Pinpoint the cell where the given text exists, returning its [x, y] midpoint coordinate. 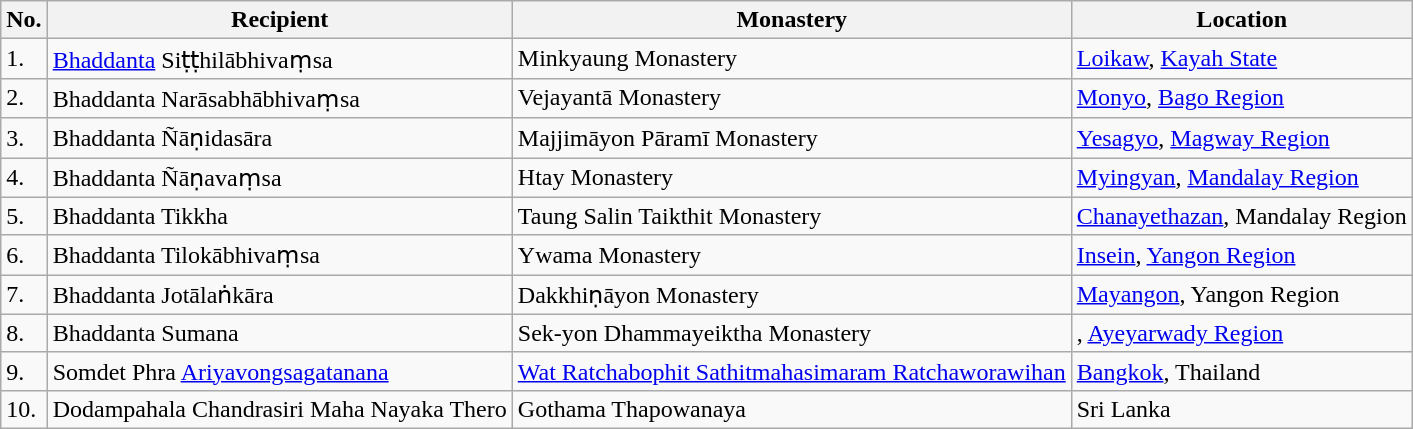
5. [24, 216]
, Ayeyarwady Region [1242, 333]
3. [24, 138]
4. [24, 178]
Taung Salin Taikthit Monastery [792, 216]
10. [24, 409]
Monyo, Bago Region [1242, 98]
1. [24, 59]
Gothama Thapowanaya [792, 409]
Mayangon, Yangon Region [1242, 295]
8. [24, 333]
Yesagyo, Magway Region [1242, 138]
Insein, Yangon Region [1242, 255]
Recipient [280, 20]
Location [1242, 20]
Bhaddanta Narāsabhābhivaṃsa [280, 98]
Sri Lanka [1242, 409]
Bhaddanta Sumana [280, 333]
Bangkok, Thailand [1242, 371]
Bhaddanta Jotālaṅkāra [280, 295]
Loikaw, Kayah State [1242, 59]
Ywama Monastery [792, 255]
2. [24, 98]
Minkyaung Monastery [792, 59]
Bhaddanta Siṭṭhilābhivaṃsa [280, 59]
Vejayantā Monastery [792, 98]
6. [24, 255]
Sek-yon Dhammayeiktha Monastery [792, 333]
7. [24, 295]
9. [24, 371]
No. [24, 20]
Dakkhiṇāyon Monastery [792, 295]
Majjimāyon Pāramī Monastery [792, 138]
Somdet Phra Ariyavongsagatanana [280, 371]
Bhaddanta Ñāṇidasāra [280, 138]
Bhaddanta Tikkha [280, 216]
Dodampahala Chandrasiri Maha Nayaka Thero [280, 409]
Wat Ratchabophit Sathitmahasimaram Ratchaworawihan [792, 371]
Monastery [792, 20]
Myingyan, Mandalay Region [1242, 178]
Bhaddanta Ñāṇavaṃsa [280, 178]
Bhaddanta Tilokābhivaṃsa [280, 255]
Htay Monastery [792, 178]
Chanayethazan, Mandalay Region [1242, 216]
